Provide the (x, y) coordinate of the cell's center where the given text is located.  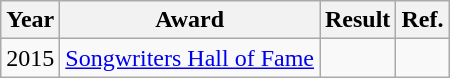
Award (190, 20)
Songwriters Hall of Fame (190, 58)
Ref. (422, 20)
Year (30, 20)
Result (358, 20)
2015 (30, 58)
